Detect which cell encompasses the target text, then output its [x, y] center coordinate. 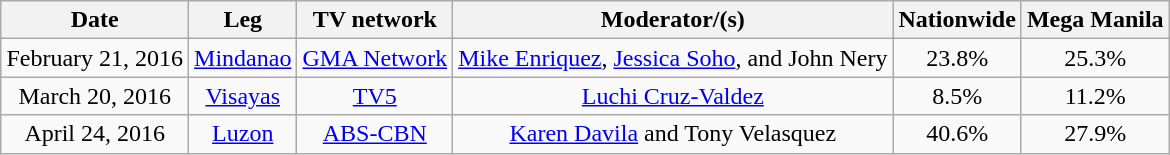
Luzon [243, 134]
February 21, 2016 [95, 58]
11.2% [1095, 96]
Visayas [243, 96]
ABS-CBN [375, 134]
Mega Manila [1095, 20]
Mike Enriquez, Jessica Soho, and John Nery [673, 58]
Luchi Cruz-Valdez [673, 96]
April 24, 2016 [95, 134]
27.9% [1095, 134]
40.6% [957, 134]
Nationwide [957, 20]
Date [95, 20]
Mindanao [243, 58]
25.3% [1095, 58]
Karen Davila and Tony Velasquez [673, 134]
Leg [243, 20]
TV network [375, 20]
8.5% [957, 96]
March 20, 2016 [95, 96]
TV5 [375, 96]
Moderator/(s) [673, 20]
GMA Network [375, 58]
23.8% [957, 58]
